Search for the cell housing the specified text and yield its [X, Y] center coordinate. 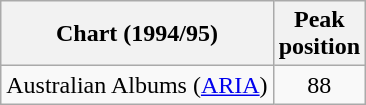
88 [319, 85]
Australian Albums (ARIA) [137, 85]
Chart (1994/95) [137, 34]
Peakposition [319, 34]
